Provide the (X, Y) coordinate of the cell's center where the given text is located.  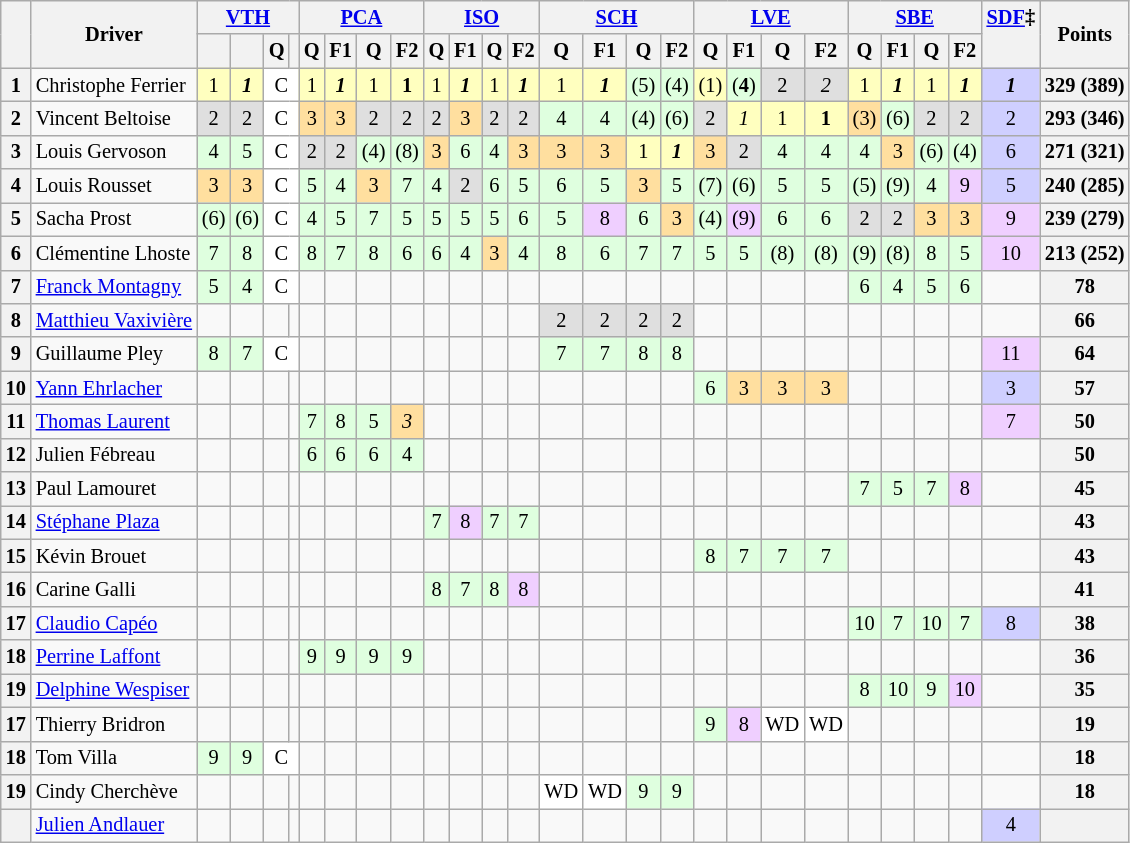
13 (16, 489)
Delphine Wespiser (114, 690)
45 (1085, 489)
PCA (362, 17)
Thierry Bridron (114, 724)
78 (1085, 287)
SDF‡ (1011, 34)
15 (16, 556)
Claudio Capéo (114, 623)
Matthieu Vaxivière (114, 320)
Julien Fébreau (114, 455)
Cindy Cherchève (114, 791)
Sacha Prost (114, 219)
Paul Lamouret (114, 489)
Louis Rousset (114, 186)
Franck Montagny (114, 287)
Julien Andlauer (114, 825)
329 (389) (1085, 85)
Christophe Ferrier (114, 85)
(1) (710, 85)
Points (1085, 34)
Perrine Laffont (114, 657)
Carine Galli (114, 589)
Tom Villa (114, 758)
57 (1085, 388)
Stéphane Plaza (114, 522)
41 (1085, 589)
Kévin Brouet (114, 556)
Clémentine Lhoste (114, 253)
12 (16, 455)
SBE (915, 17)
16 (16, 589)
271 (321) (1085, 152)
Louis Gervoson (114, 152)
Thomas Laurent (114, 421)
(3) (864, 118)
38 (1085, 623)
240 (285) (1085, 186)
SCH (616, 17)
Driver (114, 34)
293 (346) (1085, 118)
64 (1085, 354)
35 (1085, 690)
36 (1085, 657)
ISO (482, 17)
LVE (771, 17)
VTH (248, 17)
66 (1085, 320)
213 (252) (1085, 253)
Yann Ehrlacher (114, 388)
Vincent Beltoise (114, 118)
Guillaume Pley (114, 354)
(7) (710, 186)
14 (16, 522)
239 (279) (1085, 219)
